Search for the cell housing the specified text and yield its [x, y] center coordinate. 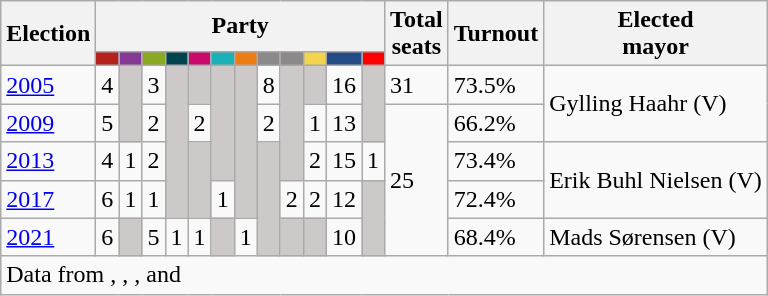
Erik Buhl Nielsen (V) [656, 180]
16 [344, 85]
13 [344, 123]
Election [48, 34]
73.5% [496, 85]
Data from , , , and [384, 275]
66.2% [496, 123]
Party [240, 26]
Totalseats [417, 34]
15 [344, 161]
Turnout [496, 34]
2009 [48, 123]
Gylling Haahr (V) [656, 104]
Mads Sørensen (V) [656, 237]
72.4% [496, 199]
8 [268, 85]
2017 [48, 199]
12 [344, 199]
73.4% [496, 161]
10 [344, 237]
2021 [48, 237]
31 [417, 85]
3 [154, 85]
2013 [48, 161]
Electedmayor [656, 34]
2005 [48, 85]
68.4% [496, 237]
25 [417, 180]
